Extract the (X, Y) coordinate from the center of the cell holding the provided text.  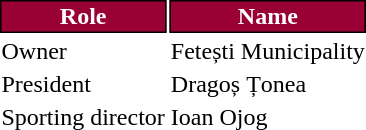
Fetești Municipality (268, 51)
President (83, 84)
Owner (83, 51)
Role (83, 16)
Dragoș Țonea (268, 84)
Name (268, 16)
